Return the [X, Y] coordinate for the center point of the cell that contains the specified text.  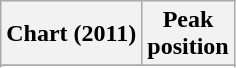
Chart (2011) [72, 34]
Peakposition [188, 34]
